Determine the (x, y) coordinate at the center of the cell enclosing the given text.  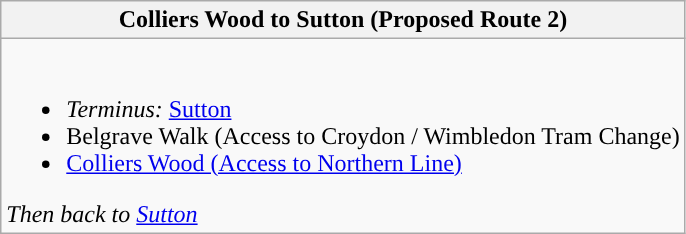
Colliers Wood to Sutton (Proposed Route 2) (344, 20)
Terminus: Sutton Belgrave Walk (Access to Croydon / Wimbledon Tram Change) Colliers Wood (Access to Northern Line) Then back to Sutton (344, 136)
